Find where the given text appears and provide that cell's center as [X, Y] coordinate. 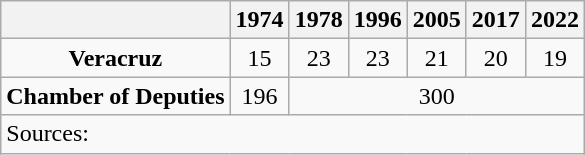
196 [260, 96]
1978 [318, 20]
20 [496, 58]
15 [260, 58]
1974 [260, 20]
21 [436, 58]
Sources: [293, 134]
Veracruz [116, 58]
2005 [436, 20]
19 [554, 58]
2022 [554, 20]
1996 [378, 20]
Chamber of Deputies [116, 96]
2017 [496, 20]
300 [436, 96]
